Pinpoint the cell where the given text exists, returning its [x, y] midpoint coordinate. 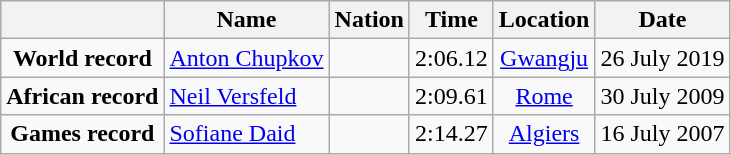
World record [82, 58]
2:06.12 [451, 58]
Nation [369, 20]
16 July 2007 [662, 134]
Location [544, 20]
Date [662, 20]
Name [246, 20]
Neil Versfeld [246, 96]
30 July 2009 [662, 96]
Rome [544, 96]
Time [451, 20]
2:09.61 [451, 96]
2:14.27 [451, 134]
Anton Chupkov [246, 58]
Gwangju [544, 58]
Sofiane Daid [246, 134]
26 July 2019 [662, 58]
African record [82, 96]
Algiers [544, 134]
Games record [82, 134]
